Output the [x, y] coordinate of the center of the cell containing the given text.  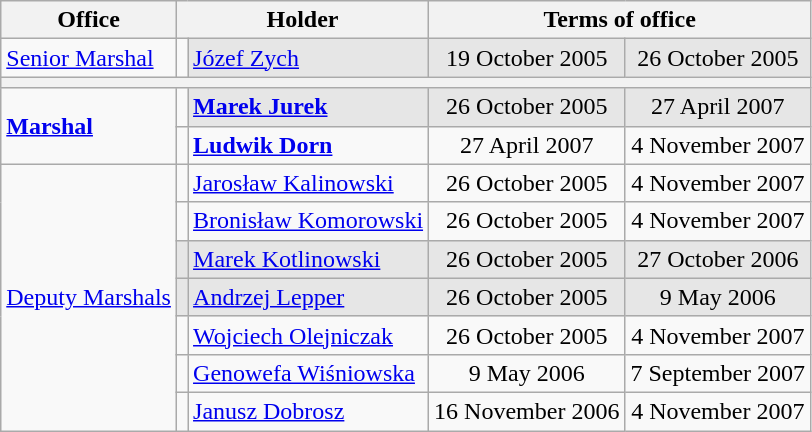
Marek Jurek [308, 107]
19 October 2005 [527, 58]
Office [89, 20]
Holder [302, 20]
Marek Kotlinowski [308, 259]
16 November 2006 [527, 411]
Bronisław Komorowski [308, 221]
Ludwik Dorn [308, 145]
Genowefa Wiśniowska [308, 373]
Marshal [89, 126]
Andrzej Lepper [308, 297]
Senior Marshal [89, 58]
Terms of office [620, 20]
Wojciech Olejniczak [308, 335]
27 October 2006 [718, 259]
Józef Zych [308, 58]
Jarosław Kalinowski [308, 183]
Janusz Dobrosz [308, 411]
Deputy Marshals [89, 297]
7 September 2007 [718, 373]
